Return the [X, Y] coordinate for the center point of the cell that contains the specified text.  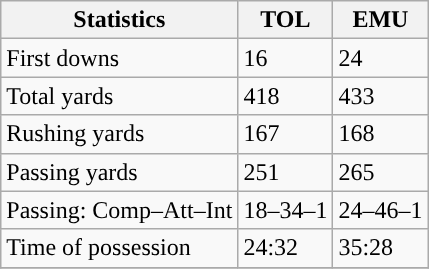
TOL [286, 20]
168 [380, 134]
16 [286, 58]
18–34–1 [286, 210]
Passing: Comp–Att–Int [120, 210]
Time of possession [120, 248]
24–46–1 [380, 210]
265 [380, 172]
EMU [380, 20]
First downs [120, 58]
251 [286, 172]
Rushing yards [120, 134]
24:32 [286, 248]
35:28 [380, 248]
24 [380, 58]
418 [286, 96]
Passing yards [120, 172]
167 [286, 134]
433 [380, 96]
Total yards [120, 96]
Statistics [120, 20]
